Return [X, Y] of the center of cell containing provided text 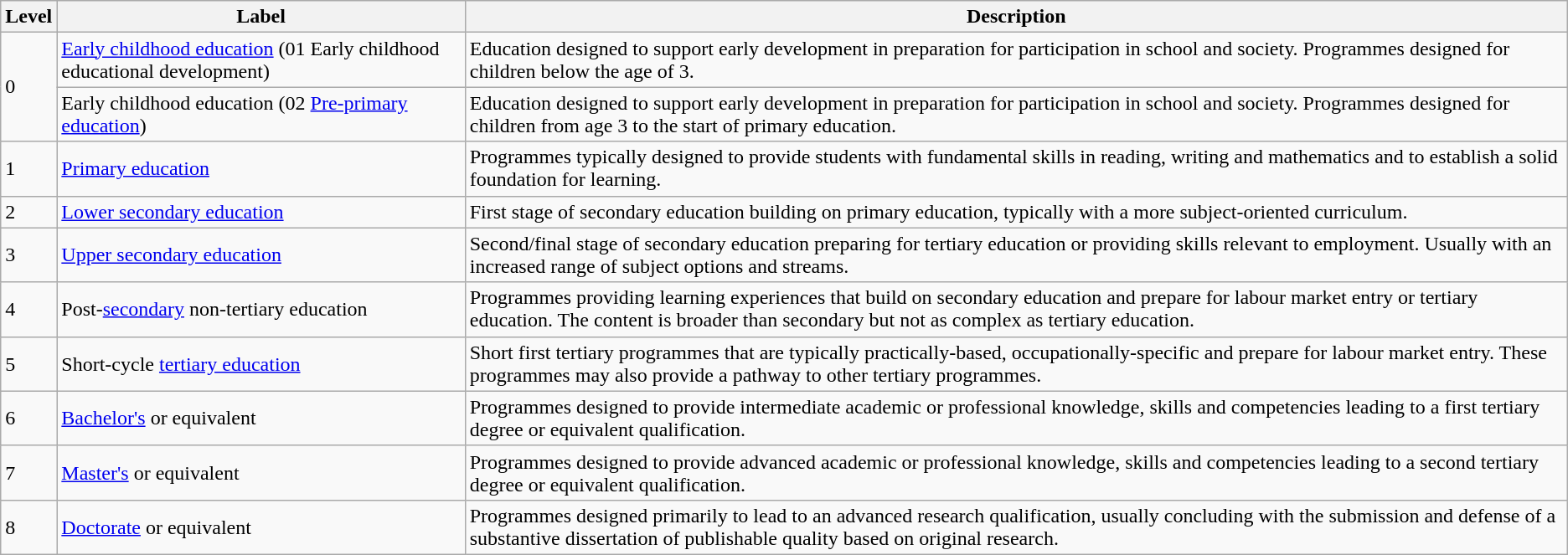
Master's or equivalent [261, 472]
Label [261, 17]
6 [28, 419]
Description [1016, 17]
Doctorate or equivalent [261, 527]
Early childhood education (02 Pre-primary education) [261, 114]
7 [28, 472]
First stage of secondary education building on primary education, typically with a more subject-oriented curriculum. [1016, 212]
4 [28, 310]
2 [28, 212]
Level [28, 17]
Short-cycle tertiary education [261, 363]
Bachelor's or equivalent [261, 419]
5 [28, 363]
0 [28, 87]
Early childhood education (01 Early childhood educational development) [261, 60]
1 [28, 169]
Lower secondary education [261, 212]
Primary education [261, 169]
8 [28, 527]
Post-secondary non-tertiary education [261, 310]
3 [28, 254]
Upper secondary education [261, 254]
